Extract the [x, y] coordinate from the center of the cell holding the provided text.  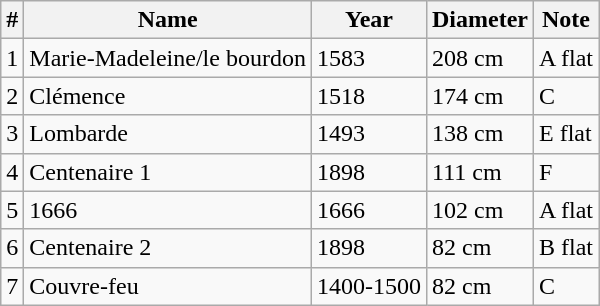
Centenaire 2 [168, 248]
Clémence [168, 96]
1493 [368, 134]
Marie-Madeleine/le bourdon [168, 58]
102 cm [480, 210]
Lombarde [168, 134]
Year [368, 20]
Diameter [480, 20]
Name [168, 20]
3 [12, 134]
1400-1500 [368, 286]
# [12, 20]
138 cm [480, 134]
1 [12, 58]
2 [12, 96]
F [566, 172]
Centenaire 1 [168, 172]
5 [12, 210]
174 cm [480, 96]
B flat [566, 248]
1518 [368, 96]
7 [12, 286]
Note [566, 20]
208 cm [480, 58]
1583 [368, 58]
111 cm [480, 172]
6 [12, 248]
4 [12, 172]
E flat [566, 134]
Couvre-feu [168, 286]
